Search for the cell housing the specified text and yield its [x, y] center coordinate. 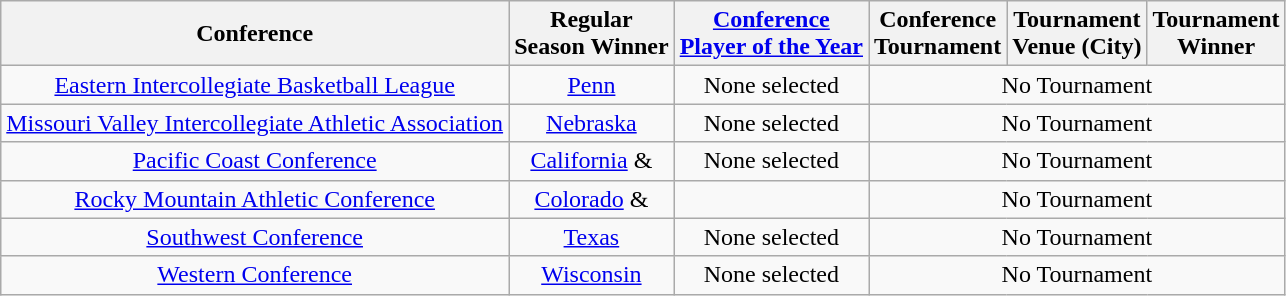
Missouri Valley Intercollegiate Athletic Association [255, 123]
Southwest Conference [255, 237]
Tournament Venue (City) [1077, 34]
Conference Tournament [938, 34]
Wisconsin [592, 275]
Colorado & [592, 199]
Nebraska [592, 123]
Penn [592, 85]
California & [592, 161]
Eastern Intercollegiate Basketball League [255, 85]
Western Conference [255, 275]
Texas [592, 237]
Rocky Mountain Athletic Conference [255, 199]
Conference [255, 34]
Pacific Coast Conference [255, 161]
Regular Season Winner [592, 34]
Tournament Winner [1216, 34]
Conference Player of the Year [771, 34]
